Identify which cell holds the provided text, then report its (x, y) central coordinate. 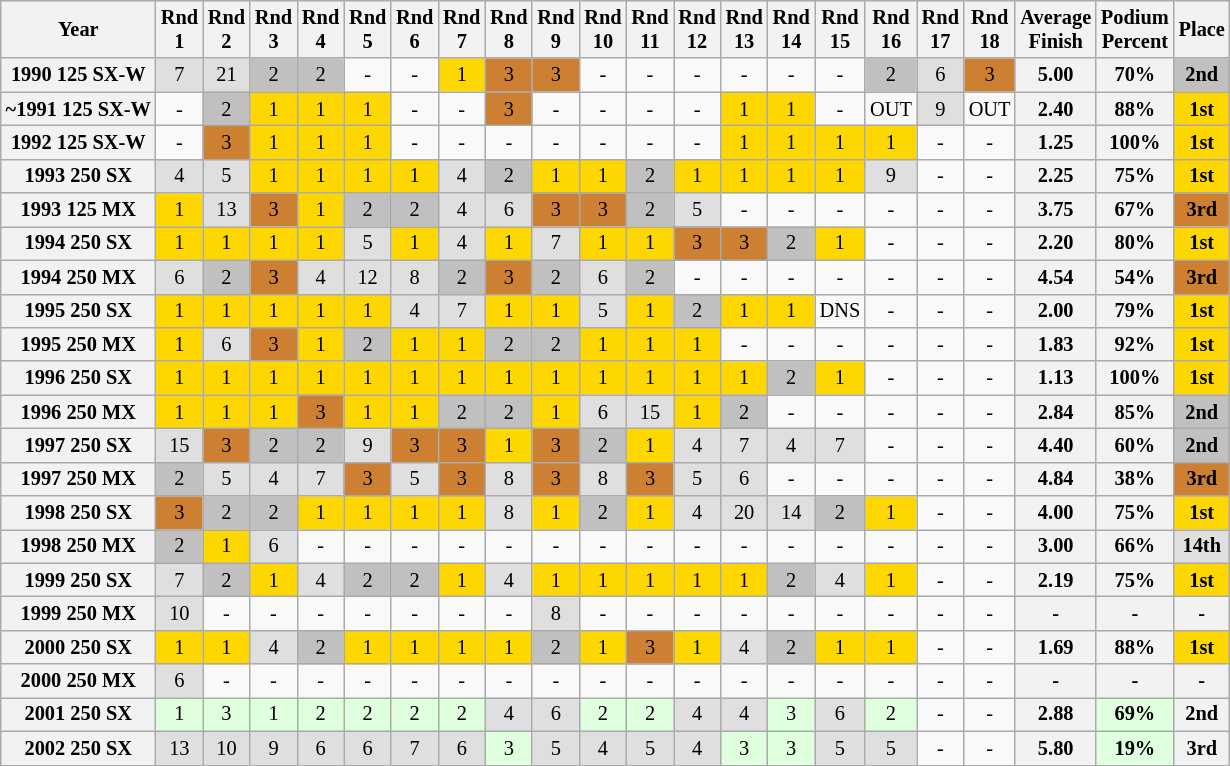
PodiumPercent (1135, 29)
4.84 (1056, 479)
Rnd9 (556, 29)
AverageFinish (1056, 29)
3.00 (1056, 546)
1999 250 MX (78, 613)
4.54 (1056, 277)
3.75 (1056, 210)
1996 250 MX (78, 412)
66% (1135, 546)
Rnd8 (508, 29)
Rnd12 (698, 29)
Rnd17 (940, 29)
Rnd14 (792, 29)
Rnd2 (226, 29)
Rnd16 (891, 29)
1995 250 SX (78, 311)
~1991 125 SX-W (78, 109)
1.13 (1056, 378)
Rnd7 (462, 29)
DNS (840, 311)
Rnd1 (180, 29)
85% (1135, 412)
1996 250 SX (78, 378)
2.00 (1056, 311)
1998 250 MX (78, 546)
1998 250 SX (78, 513)
Rnd11 (650, 29)
2.88 (1056, 714)
Rnd13 (744, 29)
2001 250 SX (78, 714)
14th (1202, 546)
54% (1135, 277)
92% (1135, 344)
79% (1135, 311)
2.25 (1056, 176)
1993 125 MX (78, 210)
Rnd18 (990, 29)
4.00 (1056, 513)
2002 250 SX (78, 748)
80% (1135, 243)
1.69 (1056, 647)
1993 250 SX (78, 176)
14 (792, 513)
2.19 (1056, 580)
1997 250 SX (78, 445)
Place (1202, 29)
Rnd5 (368, 29)
Rnd10 (602, 29)
60% (1135, 445)
2.40 (1056, 109)
19% (1135, 748)
Rnd4 (320, 29)
20 (744, 513)
1994 250 MX (78, 277)
1.83 (1056, 344)
70% (1135, 75)
1992 125 SX-W (78, 142)
2.20 (1056, 243)
1995 250 MX (78, 344)
2000 250 MX (78, 681)
Rnd3 (274, 29)
2.84 (1056, 412)
1.25 (1056, 142)
2000 250 SX (78, 647)
Rnd6 (414, 29)
1994 250 SX (78, 243)
4.40 (1056, 445)
5.80 (1056, 748)
1999 250 SX (78, 580)
67% (1135, 210)
1990 125 SX-W (78, 75)
38% (1135, 479)
5.00 (1056, 75)
21 (226, 75)
69% (1135, 714)
Year (78, 29)
1997 250 MX (78, 479)
12 (368, 277)
Rnd15 (840, 29)
